Find where the given text appears and provide that cell's center as [x, y] coordinate. 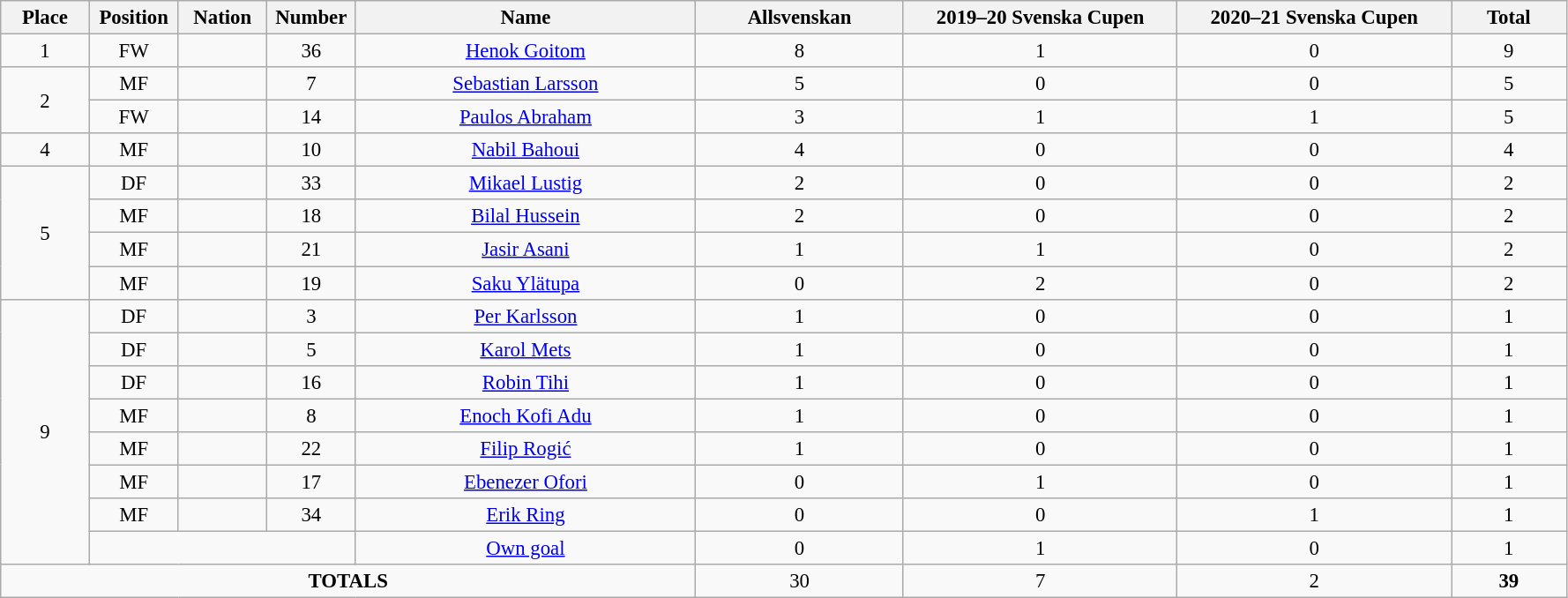
Karol Mets [526, 349]
Filip Rogić [526, 449]
17 [312, 482]
Henok Goitom [526, 51]
Number [312, 18]
Own goal [526, 548]
Jasir Asani [526, 250]
Nation [222, 18]
Ebenezer Ofori [526, 482]
Bilal Hussein [526, 216]
18 [312, 216]
2020–21 Svenska Cupen [1314, 18]
16 [312, 382]
34 [312, 515]
Allsvenskan [800, 18]
30 [800, 581]
2019–20 Svenska Cupen [1041, 18]
22 [312, 449]
Total [1510, 18]
Per Karlsson [526, 316]
Name [526, 18]
Position [134, 18]
Erik Ring [526, 515]
Enoch Kofi Adu [526, 415]
21 [312, 250]
Place [46, 18]
36 [312, 51]
39 [1510, 581]
10 [312, 150]
Saku Ylätupa [526, 283]
Mikael Lustig [526, 183]
TOTALS [348, 581]
Sebastian Larsson [526, 84]
33 [312, 183]
14 [312, 117]
Paulos Abraham [526, 117]
Robin Tihi [526, 382]
Nabil Bahoui [526, 150]
19 [312, 283]
